Detect which cell encompasses the target text, then output its [X, Y] center coordinate. 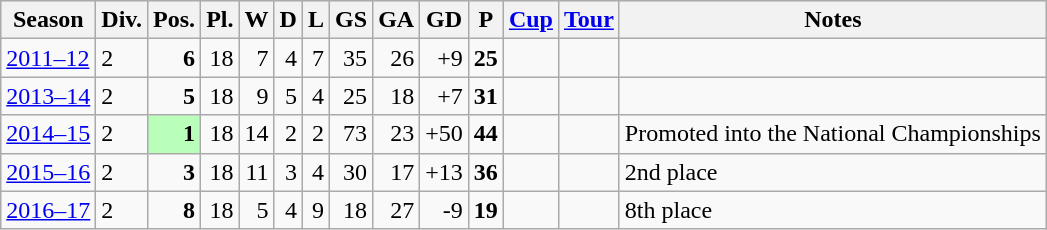
Promoted into the National Championships [832, 134]
2016–17 [48, 210]
36 [486, 172]
1 [174, 134]
30 [352, 172]
W [256, 20]
11 [256, 172]
44 [486, 134]
2014–15 [48, 134]
GS [352, 20]
Notes [832, 20]
2015–16 [48, 172]
+9 [444, 58]
31 [486, 96]
17 [396, 172]
2nd place [832, 172]
2013–14 [48, 96]
23 [396, 134]
+13 [444, 172]
35 [352, 58]
-9 [444, 210]
19 [486, 210]
Pl. [220, 20]
Pos. [174, 20]
Season [48, 20]
GD [444, 20]
Cup [530, 20]
6 [174, 58]
Tour [588, 20]
D [288, 20]
27 [396, 210]
8th place [832, 210]
GA [396, 20]
26 [396, 58]
P [486, 20]
Div. [122, 20]
L [316, 20]
+7 [444, 96]
8 [174, 210]
73 [352, 134]
2011–12 [48, 58]
14 [256, 134]
+50 [444, 134]
